Search for the cell housing the specified text and yield its [X, Y] center coordinate. 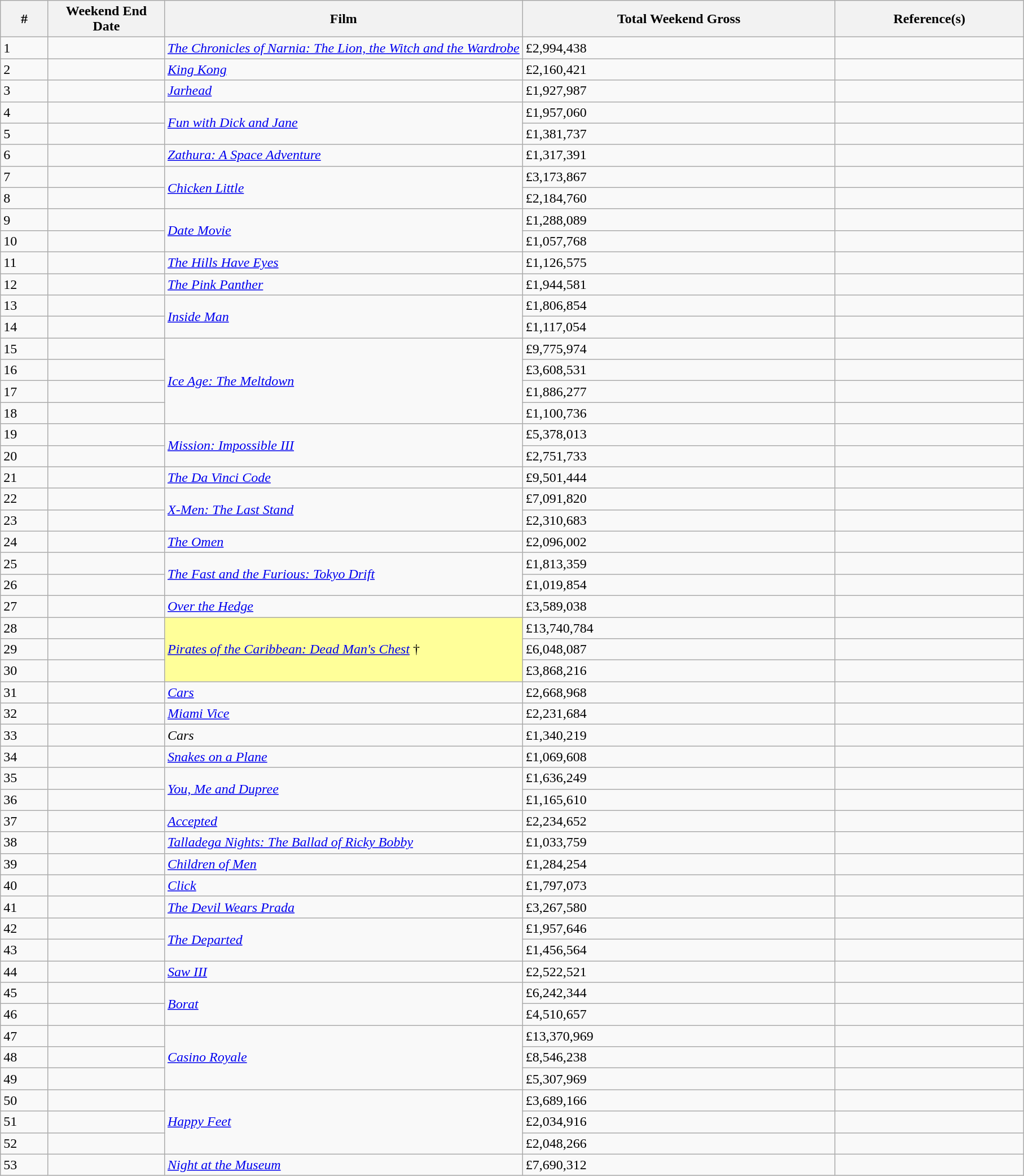
18 [25, 413]
Children of Men [343, 864]
Mission: Impossible III [343, 445]
Click [343, 885]
Jarhead [343, 91]
£1,317,391 [679, 155]
The Pink Panther [343, 284]
49 [25, 1079]
X-Men: The Last Stand [343, 510]
24 [25, 542]
12 [25, 284]
£2,184,760 [679, 198]
The Da Vinci Code [343, 477]
39 [25, 864]
Inside Man [343, 317]
52 [25, 1143]
£13,740,784 [679, 628]
32 [25, 714]
£2,160,421 [679, 69]
£13,370,969 [679, 1036]
30 [25, 671]
Zathura: A Space Adventure [343, 155]
£1,456,564 [679, 950]
The Fast and the Furious: Tokyo Drift [343, 574]
6 [25, 155]
8 [25, 198]
£1,100,736 [679, 413]
£1,927,987 [679, 91]
£2,994,438 [679, 48]
£1,284,254 [679, 864]
Weekend End Date [106, 19]
£1,381,737 [679, 134]
4 [25, 112]
£9,775,974 [679, 349]
15 [25, 349]
The Chronicles of Narnia: The Lion, the Witch and the Wardrobe [343, 48]
£1,019,854 [679, 585]
Casino Royale [343, 1057]
The Omen [343, 542]
£1,806,854 [679, 306]
£1,069,608 [679, 757]
21 [25, 477]
37 [25, 821]
£3,173,867 [679, 177]
£1,126,575 [679, 262]
16 [25, 370]
The Departed [343, 939]
3 [25, 91]
35 [25, 778]
The Devil Wears Prada [343, 907]
£1,288,089 [679, 220]
You, Me and Dupree [343, 789]
£1,033,759 [679, 842]
25 [25, 563]
£4,510,657 [679, 1015]
Fun with Dick and Jane [343, 123]
Over the Hedge [343, 606]
£1,944,581 [679, 284]
£6,048,087 [679, 650]
Saw III [343, 971]
The Hills Have Eyes [343, 262]
£3,689,166 [679, 1100]
17 [25, 392]
£3,608,531 [679, 370]
22 [25, 499]
14 [25, 327]
13 [25, 306]
£2,096,002 [679, 542]
£7,690,312 [679, 1165]
20 [25, 456]
1 [25, 48]
£5,378,013 [679, 435]
Happy Feet [343, 1122]
51 [25, 1122]
42 [25, 928]
26 [25, 585]
£3,267,580 [679, 907]
£1,797,073 [679, 885]
29 [25, 650]
36 [25, 800]
10 [25, 241]
45 [25, 993]
£3,589,038 [679, 606]
£2,048,266 [679, 1143]
£1,957,646 [679, 928]
2 [25, 69]
Film [343, 19]
Chicken Little [343, 187]
31 [25, 692]
Miami Vice [343, 714]
48 [25, 1057]
19 [25, 435]
47 [25, 1036]
£2,234,652 [679, 821]
£5,307,969 [679, 1079]
Borat [343, 1004]
£8,546,238 [679, 1057]
50 [25, 1100]
£2,231,684 [679, 714]
King Kong [343, 69]
£3,868,216 [679, 671]
Pirates of the Caribbean: Dead Man's Chest † [343, 650]
40 [25, 885]
33 [25, 735]
£1,165,610 [679, 800]
£1,340,219 [679, 735]
£1,117,054 [679, 327]
53 [25, 1165]
£2,034,916 [679, 1122]
£7,091,820 [679, 499]
£2,668,968 [679, 692]
£2,310,683 [679, 520]
Night at the Museum [343, 1165]
Accepted [343, 821]
23 [25, 520]
11 [25, 262]
44 [25, 971]
34 [25, 757]
Snakes on a Plane [343, 757]
5 [25, 134]
£1,813,359 [679, 563]
46 [25, 1015]
£1,057,768 [679, 241]
£1,886,277 [679, 392]
Ice Age: The Meltdown [343, 381]
# [25, 19]
28 [25, 628]
7 [25, 177]
£1,636,249 [679, 778]
41 [25, 907]
9 [25, 220]
43 [25, 950]
Talladega Nights: The Ballad of Ricky Bobby [343, 842]
38 [25, 842]
Date Movie [343, 230]
£2,522,521 [679, 971]
Reference(s) [930, 19]
£9,501,444 [679, 477]
Total Weekend Gross [679, 19]
£2,751,733 [679, 456]
£6,242,344 [679, 993]
27 [25, 606]
£1,957,060 [679, 112]
